Find where the given text appears and provide that cell's center as (x, y) coordinate. 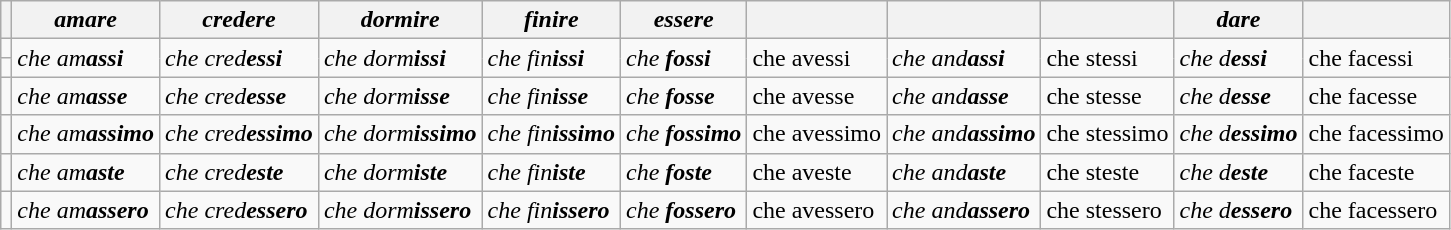
che credessero (240, 210)
che dormisse (400, 96)
che stesse (1108, 96)
che avesse (817, 96)
che finissi (551, 58)
credere (240, 20)
che amaste (86, 172)
che stessimo (1108, 134)
che fosse (683, 96)
che fossi (683, 58)
che fossero (683, 210)
che dessero (1238, 210)
che finissimo (551, 134)
che dormissero (400, 210)
che facessi (1376, 58)
che dormissi (400, 58)
che stessero (1108, 210)
che andassero (964, 210)
che dessi (1238, 58)
che faceste (1376, 172)
che desse (1238, 96)
che dormiste (400, 172)
che avessimo (817, 134)
dare (1238, 20)
che foste (683, 172)
che dessimo (1238, 134)
che credessi (240, 58)
che finissero (551, 210)
che facessimo (1376, 134)
che amassi (86, 58)
che andassi (964, 58)
che andassimo (964, 134)
che amassero (86, 210)
che andasse (964, 96)
finire (551, 20)
che aveste (817, 172)
che facesse (1376, 96)
che credeste (240, 172)
che finiste (551, 172)
amare (86, 20)
che dormissimo (400, 134)
che credesse (240, 96)
che facessero (1376, 210)
essere (683, 20)
dormire (400, 20)
che steste (1108, 172)
che avessero (817, 210)
che andaste (964, 172)
che amassimo (86, 134)
che deste (1238, 172)
che amasse (86, 96)
che credessimo (240, 134)
che fossimo (683, 134)
che finisse (551, 96)
che stessi (1108, 58)
che avessi (817, 58)
